Provide the [x, y] coordinate of the cell's center where the given text is located.  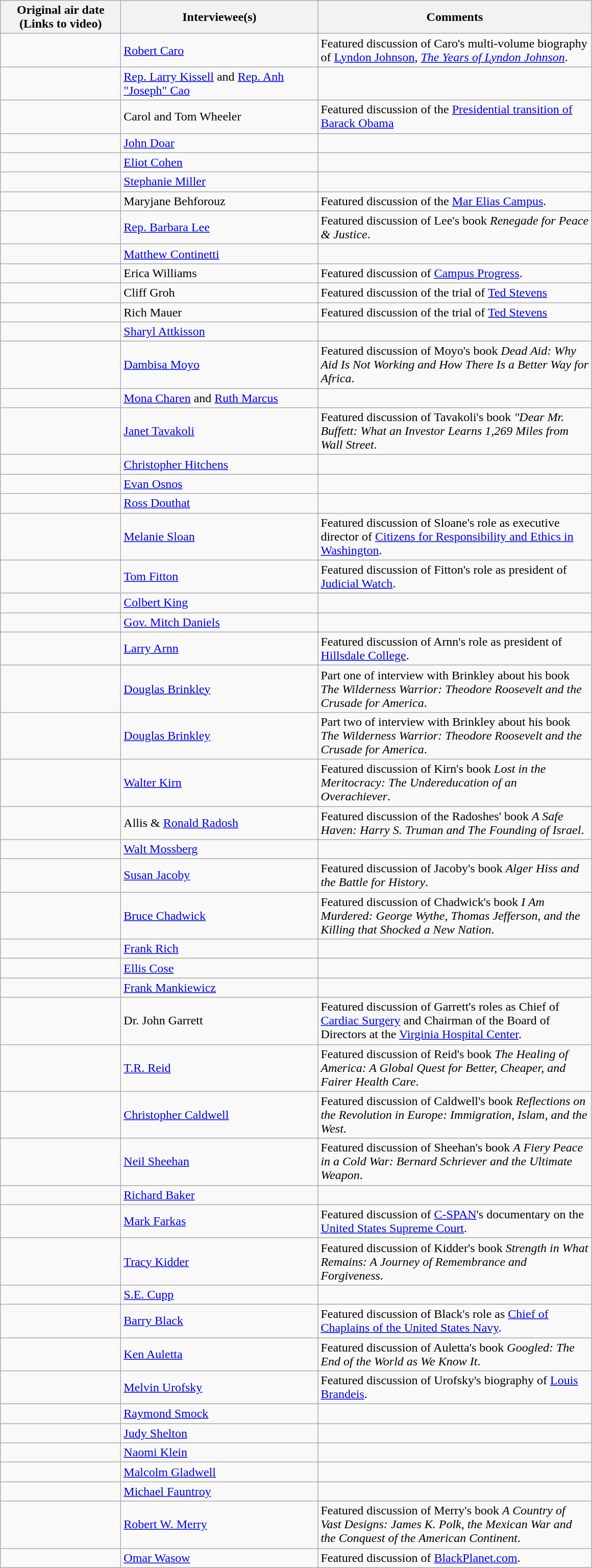
Ross Douthat [219, 503]
Original air date(Links to video) [61, 17]
Featured discussion of Reid's book The Healing of America: A Global Quest for Better, Cheaper, and Fairer Health Care. [455, 1068]
Frank Rich [219, 949]
Erica Williams [219, 273]
Featured discussion of C-SPAN's documentary on the United States Supreme Court. [455, 1221]
S.E. Cupp [219, 1294]
Dr. John Garrett [219, 1021]
Featured discussion of Lee's book Renegade for Peace & Justice. [455, 228]
Part one of interview with Brinkley about his book The Wilderness Warrior: Theodore Roosevelt and the Crusade for America. [455, 689]
Featured discussion of Merry's book A Country of Vast Designs: James K. Polk, the Mexican War and the Conquest of the American Continent. [455, 1525]
Featured discussion of the Radoshes' book A Safe Haven: Harry S. Truman and The Founding of Israel. [455, 823]
Sharyl Attkisson [219, 332]
Featured discussion of Caro's multi-volume biography of Lyndon Johnson, The Years of Lyndon Johnson. [455, 50]
Colbert King [219, 603]
Ellis Cose [219, 968]
Interviewee(s) [219, 17]
Featured discussion of Urofsky's biography of Louis Brandeis. [455, 1387]
Tracy Kidder [219, 1261]
Featured discussion of Sloane's role as executive director of Citizens for Responsibility and Ethics in Washington. [455, 536]
Robert Caro [219, 50]
Mona Charen and Ruth Marcus [219, 398]
Rep. Larry Kissell and Rep. Anh "Joseph" Cao [219, 84]
Janet Tavakoli [219, 431]
Larry Arnn [219, 648]
Carol and Tom Wheeler [219, 116]
Judy Shelton [219, 1433]
Featured discussion of BlackPlanet.com. [455, 1558]
Frank Mankiewicz [219, 988]
Walt Mossberg [219, 849]
Michael Fauntroy [219, 1491]
Featured discussion of Caldwell's book Reflections on the Revolution in Europe: Immigration, Islam, and the West. [455, 1115]
Featured discussion of Sheehan's book A Fiery Peace in a Cold War: Bernard Schriever and the Ultimate Weapon. [455, 1162]
Cliff Groh [219, 292]
Neil Sheehan [219, 1162]
Mark Farkas [219, 1221]
Melanie Sloan [219, 536]
Allis & Ronald Radosh [219, 823]
Christopher Caldwell [219, 1115]
Christopher Hitchens [219, 464]
Stephanie Miller [219, 182]
T.R. Reid [219, 1068]
Rep. Barbara Lee [219, 228]
Ken Auletta [219, 1354]
Featured discussion of Tavakoli's book "Dear Mr. Buffett: What an Investor Learns 1,269 Miles from Wall Street. [455, 431]
Featured discussion of Chadwick's book I Am Murdered: George Wythe, Thomas Jefferson, and the Killing that Shocked a New Nation. [455, 916]
Rich Mauer [219, 312]
Gov. Mitch Daniels [219, 622]
Featured discussion of Moyo's book Dead Aid: Why Aid Is Not Working and How There Is a Better Way for Africa. [455, 365]
Omar Wasow [219, 1558]
Featured discussion of Garrett's roles as Chief of Cardiac Surgery and Chairman of the Board of Directors at the Virginia Hospital Center. [455, 1021]
Featured discussion of the Presidential transition of Barack Obama [455, 116]
Featured discussion of Jacoby's book Alger Hiss and the Battle for History. [455, 876]
Featured discussion of Auletta's book Googled: The End of the World as We Know It. [455, 1354]
Malcolm Gladwell [219, 1472]
Featured discussion of Kirn's book Lost in the Meritocracy: The Undereducation of an Overachiever. [455, 782]
Robert W. Merry [219, 1525]
Eliot Cohen [219, 162]
Raymond Smock [219, 1414]
Part two of interview with Brinkley about his book The Wilderness Warrior: Theodore Roosevelt and the Crusade for America. [455, 736]
Barry Black [219, 1321]
Featured discussion of Black's role as Chief of Chaplains of the United States Navy. [455, 1321]
Melvin Urofsky [219, 1387]
Naomi Klein [219, 1453]
Tom Fitton [219, 577]
Matthew Continetti [219, 254]
Featured discussion of Arnn's role as president of Hillsdale College. [455, 648]
Dambisa Moyo [219, 365]
Featured discussion of Fitton's role as president of Judicial Watch. [455, 577]
Bruce Chadwick [219, 916]
Susan Jacoby [219, 876]
Walter Kirn [219, 782]
Maryjane Behforouz [219, 201]
Comments [455, 17]
Evan Osnos [219, 484]
Featured discussion of Kidder's book Strength in What Remains: A Journey of Remembrance and Forgiveness. [455, 1261]
John Doar [219, 143]
Featured discussion of the Mar Elias Campus. [455, 201]
Richard Baker [219, 1195]
Featured discussion of Campus Progress. [455, 273]
